Scan for the cell matching the given text and deliver its (X, Y) coordinate at center. 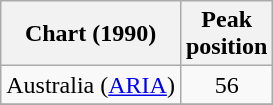
Australia (ARIA) (91, 85)
Peakposition (226, 34)
Chart (1990) (91, 34)
56 (226, 85)
